Capture the cell that displays the provided text and extract its (X, Y) central coordinate. 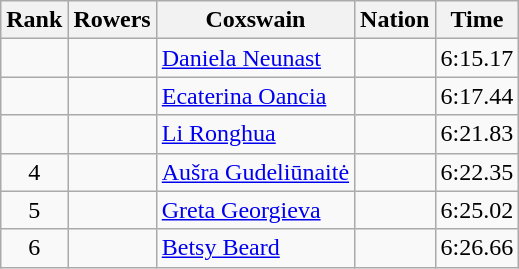
Time (477, 20)
Rowers (112, 20)
6:15.17 (477, 58)
Daniela Neunast (255, 58)
6:22.35 (477, 172)
6:26.66 (477, 248)
5 (34, 210)
6:21.83 (477, 134)
Aušra Gudeliūnaitė (255, 172)
6 (34, 248)
Coxswain (255, 20)
4 (34, 172)
6:17.44 (477, 96)
Greta Georgieva (255, 210)
Nation (395, 20)
Rank (34, 20)
Betsy Beard (255, 248)
Ecaterina Oancia (255, 96)
Li Ronghua (255, 134)
6:25.02 (477, 210)
